Return [x, y] of the center of cell containing provided text 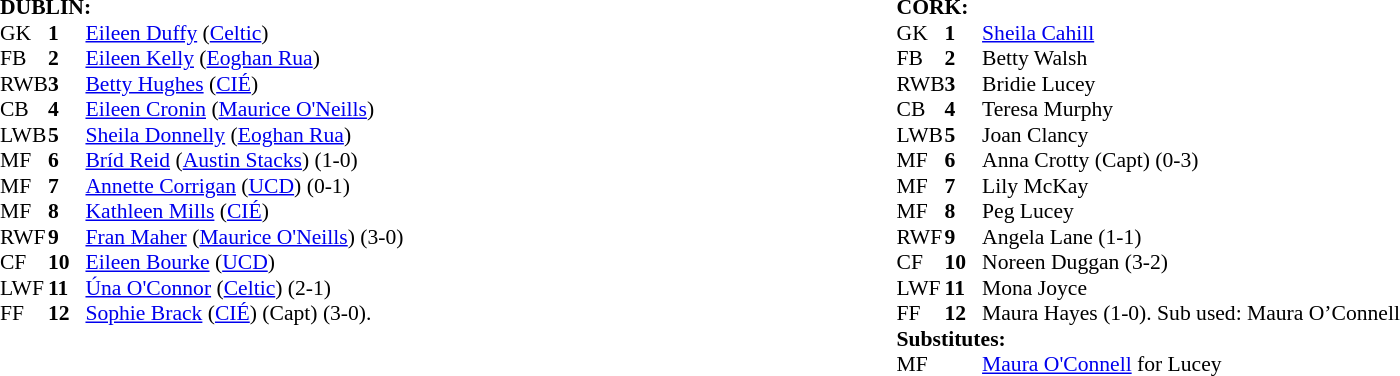
Annette Corrigan (UCD) (0-1) [244, 186]
Sophie Brack (CIÉ) (Capt) (3-0). [244, 313]
Kathleen Mills (CIÉ) [244, 211]
Fran Maher (Maurice O'Neills) (3-0) [244, 237]
Angela Lane (1-1) [1191, 237]
Eileen Bourke (UCD) [244, 263]
Joan Clancy [1191, 135]
Maura Hayes (1-0). Sub used: Maura O’Connell [1191, 313]
Eileen Cronin (Maurice O'Neills) [244, 109]
Anna Crotty (Capt) (0-3) [1191, 161]
Úna O'Connor (Celtic) (2-1) [244, 288]
Noreen Duggan (3-2) [1191, 263]
Substitutes: [1148, 339]
Mona Joyce [1191, 288]
Lily McKay [1191, 186]
Bríd Reid (Austin Stacks) (1-0) [244, 161]
Bridie Lucey [1191, 84]
Sheila Donnelly (Eoghan Rua) [244, 135]
Betty Walsh [1191, 59]
Sheila Cahill [1191, 33]
Eileen Duffy (Celtic) [244, 33]
Eileen Kelly (Eoghan Rua) [244, 59]
Betty Hughes (CIÉ) [244, 84]
Teresa Murphy [1191, 109]
Peg Lucey [1191, 211]
